From the cell containing the given text, extract its center point as (x, y) coordinate. 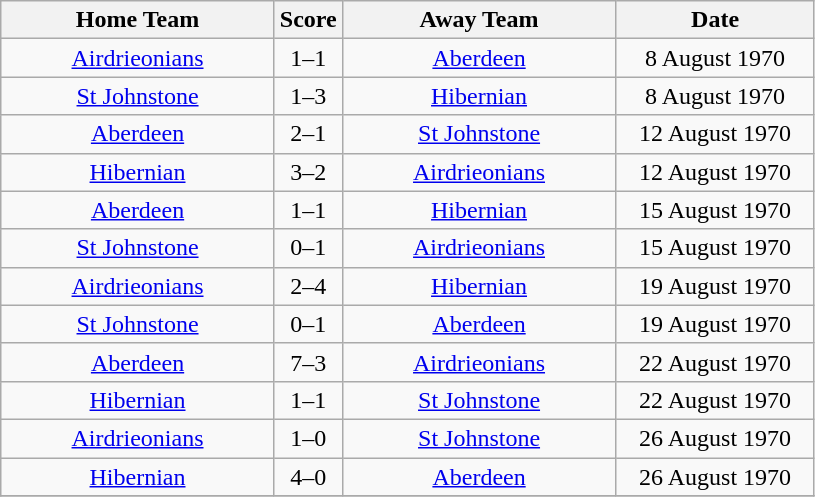
7–3 (308, 362)
Date (716, 20)
4–0 (308, 477)
Score (308, 20)
3–2 (308, 172)
1–0 (308, 438)
Away Team (479, 20)
Home Team (138, 20)
2–1 (308, 134)
1–3 (308, 96)
2–4 (308, 286)
